Capture the cell that displays the provided text and extract its [X, Y] central coordinate. 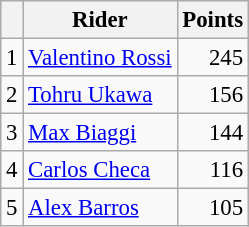
Carlos Checa [100, 170]
1 [12, 58]
Tohru Ukawa [100, 95]
4 [12, 170]
105 [212, 208]
156 [212, 95]
2 [12, 95]
Valentino Rossi [100, 58]
116 [212, 170]
Rider [100, 20]
Points [212, 20]
3 [12, 133]
Max Biaggi [100, 133]
144 [212, 133]
245 [212, 58]
5 [12, 208]
Alex Barros [100, 208]
